Locate the cell with the specified text and output its [x, y] center coordinate. 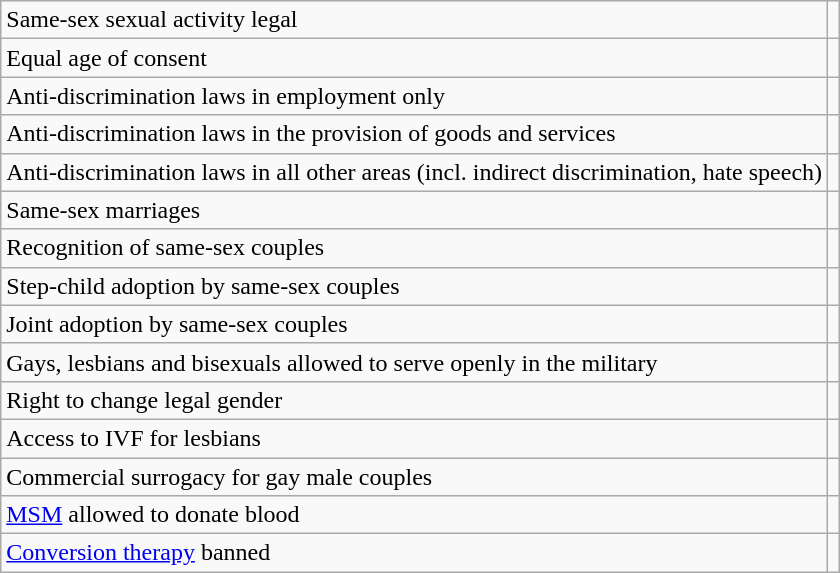
Right to change legal gender [414, 400]
Anti-discrimination laws in the provision of goods and services [414, 134]
Equal age of consent [414, 58]
Joint adoption by same-sex couples [414, 324]
Anti-discrimination laws in all other areas (incl. indirect discrimination, hate speech) [414, 172]
Step-child adoption by same-sex couples [414, 286]
MSM allowed to donate blood [414, 515]
Same-sex marriages [414, 210]
Recognition of same-sex couples [414, 248]
Same-sex sexual activity legal [414, 20]
Conversion therapy banned [414, 553]
Commercial surrogacy for gay male couples [414, 477]
Access to IVF for lesbians [414, 438]
Gays, lesbians and bisexuals allowed to serve openly in the military [414, 362]
Anti-discrimination laws in employment only [414, 96]
